For the text-containing cell, return its midpoint in [X, Y] coordinate format. 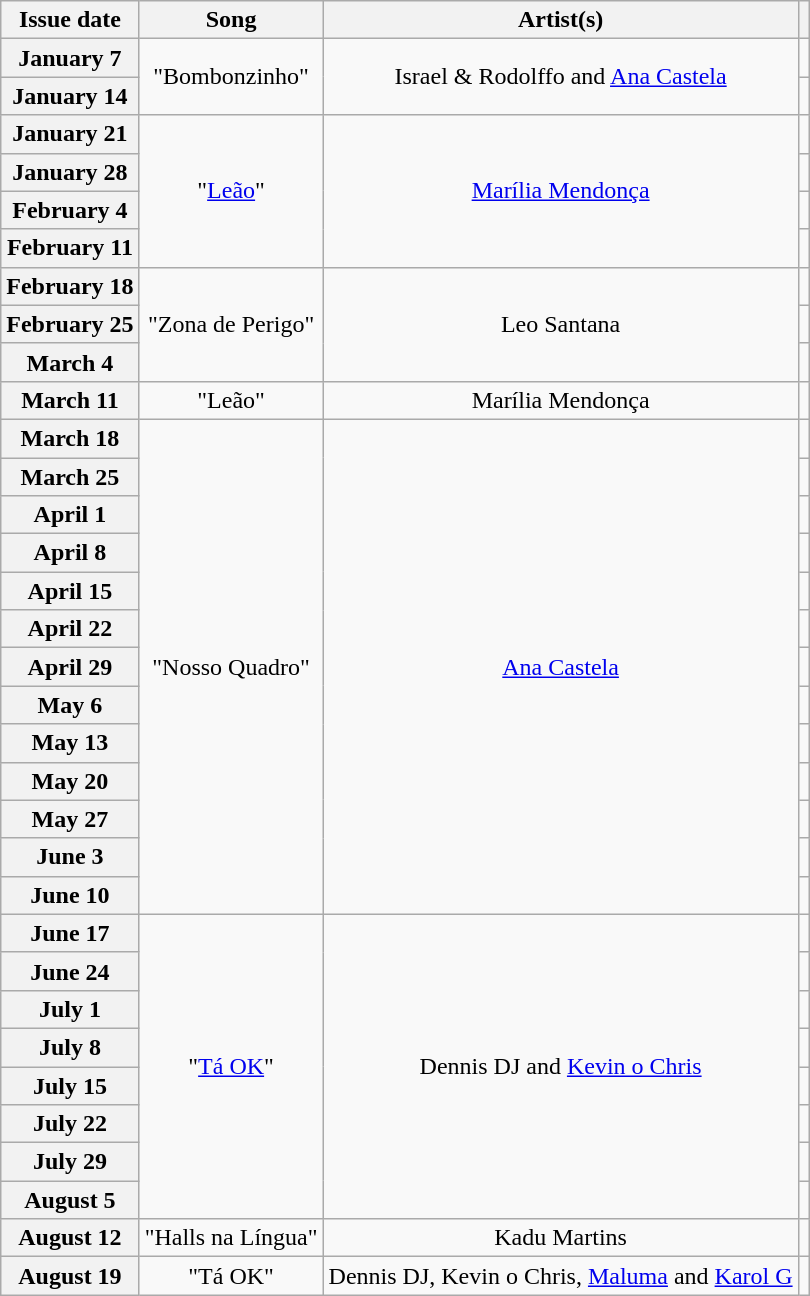
August 12 [70, 1238]
May 13 [70, 743]
February 4 [70, 210]
February 18 [70, 286]
Issue date [70, 20]
April 8 [70, 553]
July 8 [70, 1047]
Song [231, 20]
May 27 [70, 819]
July 22 [70, 1124]
June 24 [70, 971]
April 15 [70, 591]
January 21 [70, 134]
"Halls na Língua" [231, 1238]
June 17 [70, 933]
June 3 [70, 857]
May 6 [70, 705]
January 28 [70, 172]
August 19 [70, 1276]
Artist(s) [560, 20]
January 7 [70, 58]
March 18 [70, 438]
"Zona de Perigo" [231, 324]
Dennis DJ and Kevin o Chris [560, 1066]
July 15 [70, 1085]
March 11 [70, 400]
Dennis DJ, Kevin o Chris, Maluma and Karol G [560, 1276]
Leo Santana [560, 324]
Israel & Rodolffo and Ana Castela [560, 77]
July 1 [70, 1009]
April 22 [70, 629]
"Bombonzinho" [231, 77]
May 20 [70, 781]
July 29 [70, 1162]
February 25 [70, 324]
March 4 [70, 362]
Kadu Martins [560, 1238]
January 14 [70, 96]
February 11 [70, 248]
August 5 [70, 1200]
Ana Castela [560, 666]
April 29 [70, 667]
"Nosso Quadro" [231, 666]
June 10 [70, 895]
April 1 [70, 515]
March 25 [70, 477]
